Search for the cell housing the specified text and yield its [x, y] center coordinate. 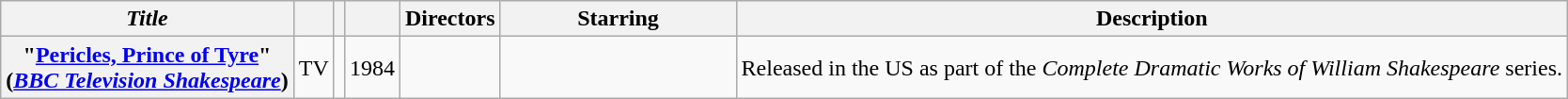
Released in the US as part of the Complete Dramatic Works of William Shakespeare series. [1152, 68]
Starring [619, 19]
"Pericles, Prince of Tyre"(BBC Television Shakespeare) [148, 68]
Description [1152, 19]
TV [314, 68]
Directors [449, 19]
1984 [372, 68]
Title [148, 19]
